Return (X, Y) of the center of cell containing provided text 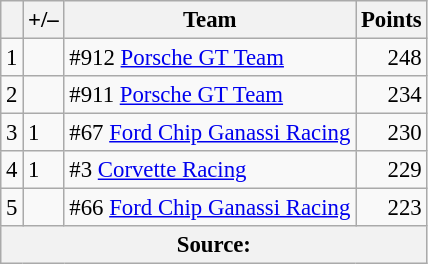
234 (392, 95)
#911 Porsche GT Team (210, 95)
230 (392, 133)
#912 Porsche GT Team (210, 58)
Source: (214, 245)
223 (392, 208)
#67 Ford Chip Ganassi Racing (210, 133)
4 (12, 170)
5 (12, 208)
#66 Ford Chip Ganassi Racing (210, 208)
#3 Corvette Racing (210, 170)
248 (392, 58)
229 (392, 170)
2 (12, 95)
Points (392, 20)
3 (12, 133)
+/– (44, 20)
Team (210, 20)
